From the cell containing the given text, extract its center point as (X, Y) coordinate. 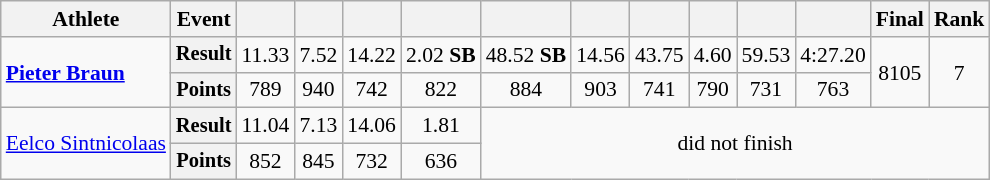
did not finish (736, 144)
790 (713, 90)
4:27.20 (832, 55)
59.53 (766, 55)
7.52 (318, 55)
731 (766, 90)
7 (960, 72)
884 (526, 90)
8105 (900, 72)
741 (660, 90)
43.75 (660, 55)
903 (600, 90)
14.56 (600, 55)
14.06 (372, 126)
763 (832, 90)
Rank (960, 19)
822 (441, 90)
7.13 (318, 126)
789 (265, 90)
Athlete (86, 19)
Final (900, 19)
2.02 SB (441, 55)
11.04 (265, 126)
940 (318, 90)
48.52 SB (526, 55)
4.60 (713, 55)
Pieter Braun (86, 72)
742 (372, 90)
732 (372, 162)
Event (204, 19)
Eelco Sintnicolaas (86, 144)
852 (265, 162)
14.22 (372, 55)
636 (441, 162)
845 (318, 162)
1.81 (441, 126)
11.33 (265, 55)
